Detect which cell encompasses the target text, then output its [X, Y] center coordinate. 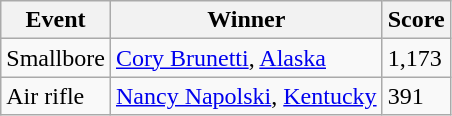
391 [416, 96]
Score [416, 20]
Nancy Napolski, Kentucky [246, 96]
Smallbore [56, 58]
Winner [246, 20]
Event [56, 20]
1,173 [416, 58]
Air rifle [56, 96]
Cory Brunetti, Alaska [246, 58]
